Extract the [x, y] coordinate from the center of the cell holding the provided text.  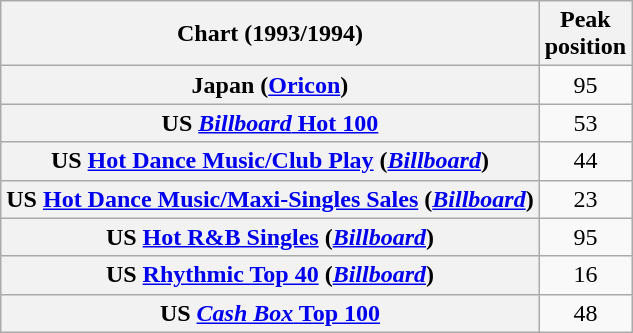
48 [585, 313]
Peakposition [585, 34]
16 [585, 275]
44 [585, 161]
US Cash Box Top 100 [270, 313]
US Hot Dance Music/Maxi-Singles Sales (Billboard) [270, 199]
US Hot Dance Music/Club Play (Billboard) [270, 161]
53 [585, 123]
23 [585, 199]
US Rhythmic Top 40 (Billboard) [270, 275]
US Hot R&B Singles (Billboard) [270, 237]
Chart (1993/1994) [270, 34]
Japan (Oricon) [270, 85]
US Billboard Hot 100 [270, 123]
